For the text-containing cell, return its midpoint in [X, Y] coordinate format. 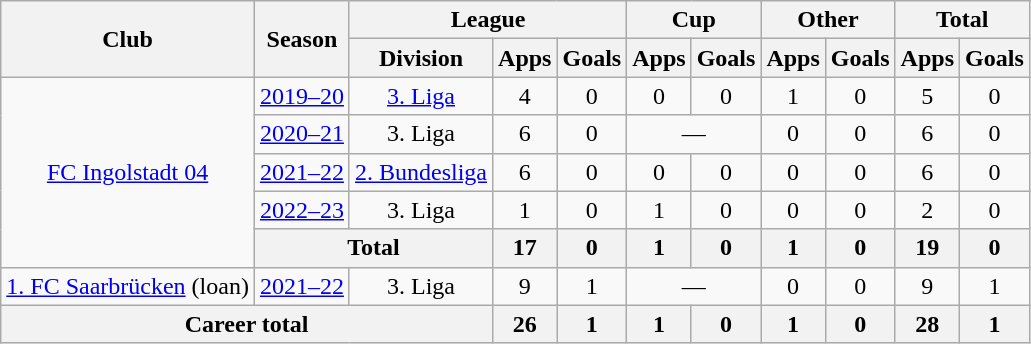
Other [828, 20]
Club [128, 39]
28 [927, 324]
League [488, 20]
2019–20 [302, 96]
4 [525, 96]
2020–21 [302, 134]
5 [927, 96]
2022–23 [302, 210]
1. FC Saarbrücken (loan) [128, 286]
Career total [247, 324]
Division [420, 58]
2 [927, 210]
2. Bundesliga [420, 172]
Season [302, 39]
26 [525, 324]
FC Ingolstadt 04 [128, 172]
19 [927, 248]
Cup [694, 20]
17 [525, 248]
